Pinpoint the cell where the given text exists, returning its [x, y] midpoint coordinate. 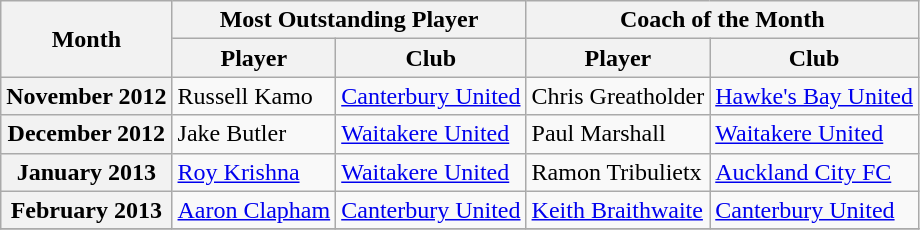
Month [86, 39]
February 2013 [86, 210]
November 2012 [86, 96]
Paul Marshall [618, 134]
Auckland City FC [814, 172]
Chris Greatholder [618, 96]
Keith Braithwaite [618, 210]
December 2012 [86, 134]
Russell Kamo [254, 96]
Ramon Tribulietx [618, 172]
Roy Krishna [254, 172]
Coach of the Month [722, 20]
Most Outstanding Player [349, 20]
January 2013 [86, 172]
Aaron Clapham [254, 210]
Hawke's Bay United [814, 96]
Jake Butler [254, 134]
